Return (X, Y) of the center of cell containing provided text 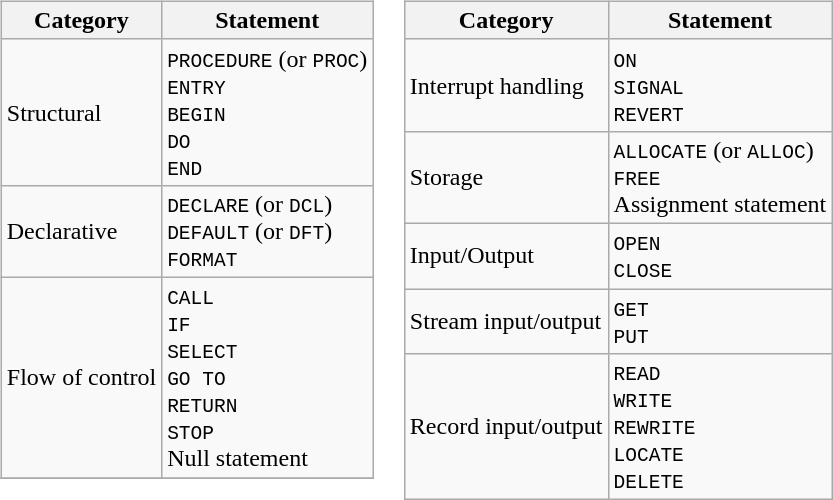
CALL IF SELECTGO TO RETURN STOP Null statement (268, 377)
ON SIGNAL REVERT (720, 85)
Stream input/output (506, 320)
ALLOCATE (or ALLOC) FREE Assignment statement (720, 177)
Declarative (81, 231)
OPEN CLOSE (720, 256)
PROCEDURE (or PROC) ENTRY BEGIN DO END (268, 112)
GET PUT (720, 320)
Flow of control (81, 377)
DECLARE (or DCL) DEFAULT (or DFT) FORMAT (268, 231)
Record input/output (506, 427)
Structural (81, 112)
Storage (506, 177)
Input/Output (506, 256)
READ WRITE REWRITE LOCATE DELETE (720, 427)
Interrupt handling (506, 85)
